Scan for the cell matching the given text and deliver its [X, Y] coordinate at center. 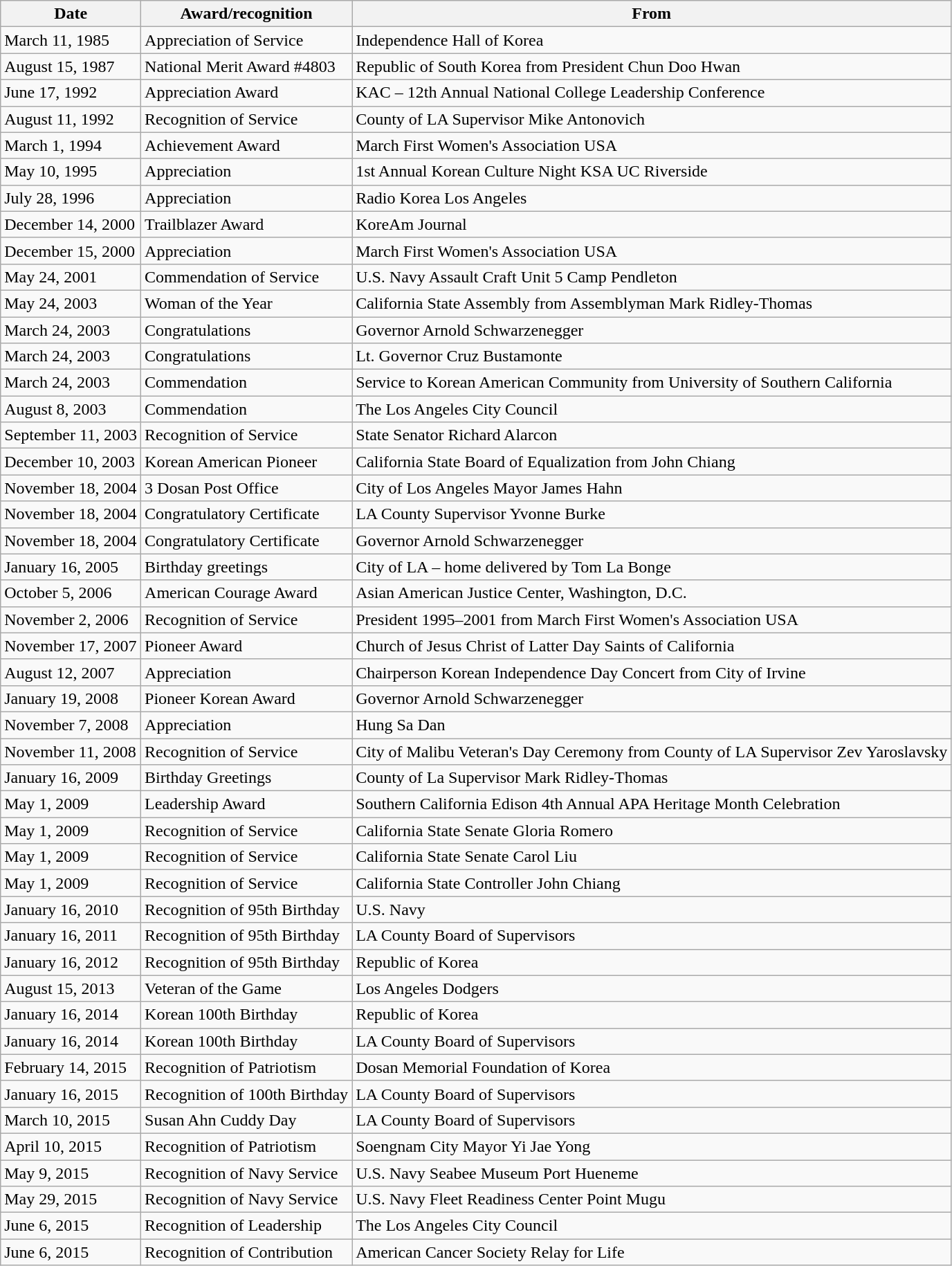
County of LA Supervisor Mike Antonovich [652, 119]
President 1995–2001 from March First Women's Association USA [652, 620]
Birthday greetings [246, 567]
May 29, 2015 [71, 1200]
From [652, 14]
Appreciation of Service [246, 40]
3 Dosan Post Office [246, 488]
U.S. Navy Assault Craft Unit 5 Camp Pendleton [652, 277]
July 28, 1996 [71, 198]
Lt. Governor Cruz Bustamonte [652, 356]
Recognition of Contribution [246, 1252]
November 2, 2006 [71, 620]
Radio Korea Los Angeles [652, 198]
December 10, 2003 [71, 462]
Recognition of Leadership [246, 1226]
Birthday Greetings [246, 778]
November 17, 2007 [71, 646]
Church of Jesus Christ of Latter Day Saints of California [652, 646]
January 16, 2010 [71, 910]
U.S. Navy [652, 910]
Recognition of 100th Birthday [246, 1094]
California State Senate Gloria Romero [652, 831]
Korean American Pioneer [246, 462]
November 7, 2008 [71, 725]
January 19, 2008 [71, 698]
January 16, 2009 [71, 778]
Award/recognition [246, 14]
August 15, 1987 [71, 66]
Appreciation Award [246, 93]
January 16, 2012 [71, 962]
California State Board of Equalization from John Chiang [652, 462]
Southern California Edison 4th Annual APA Heritage Month Celebration [652, 804]
November 11, 2008 [71, 751]
Trailblazer Award [246, 224]
National Merit Award #4803 [246, 66]
February 14, 2015 [71, 1067]
January 16, 2005 [71, 567]
August 15, 2013 [71, 988]
Los Angeles Dodgers [652, 988]
California State Controller John Chiang [652, 883]
March 11, 1985 [71, 40]
March 1, 1994 [71, 145]
California State Senate Carol Liu [652, 857]
January 16, 2011 [71, 936]
State Senator Richard Alarcon [652, 435]
U.S. Navy Fleet Readiness Center Point Mugu [652, 1200]
LA County Supervisor Yvonne Burke [652, 514]
December 14, 2000 [71, 224]
KAC – 12th Annual National College Leadership Conference [652, 93]
Dosan Memorial Foundation of Korea [652, 1067]
Republic of South Korea from President Chun Doo Hwan [652, 66]
August 11, 1992 [71, 119]
May 24, 2001 [71, 277]
U.S. Navy Seabee Museum Port Hueneme [652, 1173]
California State Assembly from Assemblyman Mark Ridley-Thomas [652, 303]
Leadership Award [246, 804]
City of LA – home delivered by Tom La Bonge [652, 567]
Susan Ahn Cuddy Day [246, 1120]
April 10, 2015 [71, 1146]
Veteran of the Game [246, 988]
May 10, 1995 [71, 172]
City of Malibu Veteran's Day Ceremony from County of LA Supervisor Zev Yaroslavsky [652, 751]
August 8, 2003 [71, 409]
Soengnam City Mayor Yi Jae Yong [652, 1146]
Date [71, 14]
June 17, 1992 [71, 93]
American Cancer Society Relay for Life [652, 1252]
City of Los Angeles Mayor James Hahn [652, 488]
Asian American Justice Center, Washington, D.C. [652, 593]
May 9, 2015 [71, 1173]
Service to Korean American Community from University of Southern California [652, 383]
1st Annual Korean Culture Night KSA UC Riverside [652, 172]
August 12, 2007 [71, 672]
Woman of the Year [246, 303]
KoreAm Journal [652, 224]
Pioneer Award [246, 646]
Independence Hall of Korea [652, 40]
January 16, 2015 [71, 1094]
County of La Supervisor Mark Ridley-Thomas [652, 778]
Chairperson Korean Independence Day Concert from City of Irvine [652, 672]
Commendation of Service [246, 277]
March 10, 2015 [71, 1120]
December 15, 2000 [71, 251]
Achievement Award [246, 145]
September 11, 2003 [71, 435]
American Courage Award [246, 593]
Pioneer Korean Award [246, 698]
Hung Sa Dan [652, 725]
October 5, 2006 [71, 593]
May 24, 2003 [71, 303]
